Pinpoint the cell where the given text exists, returning its (x, y) midpoint coordinate. 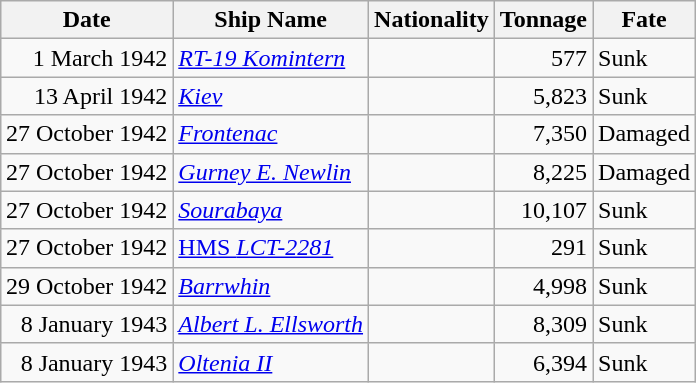
6,394 (543, 362)
Gurney E. Newlin (271, 172)
Tonnage (543, 20)
7,350 (543, 134)
Fate (644, 20)
Oltenia II (271, 362)
Date (86, 20)
Ship Name (271, 20)
Barrwhin (271, 286)
13 April 1942 (86, 96)
8,225 (543, 172)
4,998 (543, 286)
577 (543, 58)
Sourabaya (271, 210)
RT-19 Komintern (271, 58)
Frontenac (271, 134)
Kiev (271, 96)
HMS LCT-2281 (271, 248)
8,309 (543, 324)
5,823 (543, 96)
29 October 1942 (86, 286)
10,107 (543, 210)
1 March 1942 (86, 58)
Nationality (432, 20)
291 (543, 248)
Albert L. Ellsworth (271, 324)
